Determine the (X, Y) coordinate at the center of the cell enclosing the given text.  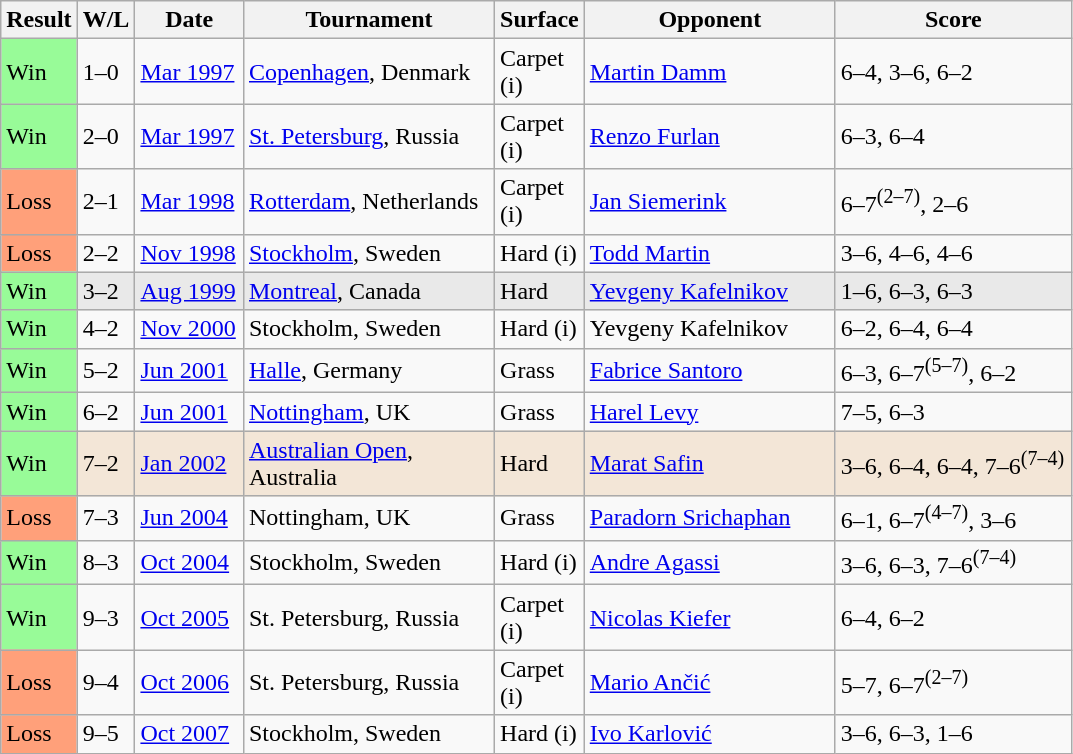
Result (39, 20)
9–4 (106, 682)
7–3 (106, 518)
Surface (540, 20)
6–3, 6–4 (953, 136)
Aug 1999 (190, 291)
Rotterdam, Netherlands (368, 202)
Jun 2004 (190, 518)
1–0 (106, 72)
Harel Levy (710, 412)
5–2 (106, 370)
3–6, 6–3, 1–6 (953, 734)
3–6, 4–6, 4–6 (953, 253)
7–2 (106, 464)
5–7, 6–7(2–7) (953, 682)
2–0 (106, 136)
Tournament (368, 20)
Montreal, Canada (368, 291)
Oct 2005 (190, 618)
W/L (106, 20)
Andre Agassi (710, 562)
Mario Ančić (710, 682)
2–1 (106, 202)
Score (953, 20)
2–2 (106, 253)
Oct 2006 (190, 682)
6–2, 6–4, 6–4 (953, 329)
6–3, 6–7(5–7), 6–2 (953, 370)
Martin Damm (710, 72)
6–4, 3–6, 6–2 (953, 72)
Copenhagen, Denmark (368, 72)
6–2 (106, 412)
1–6, 6–3, 6–3 (953, 291)
3–2 (106, 291)
3–6, 6–3, 7–6(7–4) (953, 562)
7–5, 6–3 (953, 412)
Oct 2007 (190, 734)
3–6, 6–4, 6–4, 7–6(7–4) (953, 464)
Todd Martin (710, 253)
Paradorn Srichaphan (710, 518)
Date (190, 20)
6–1, 6–7(4–7), 3–6 (953, 518)
9–5 (106, 734)
Jan 2002 (190, 464)
Jan Siemerink (710, 202)
Nov 1998 (190, 253)
Australian Open, Australia (368, 464)
Nov 2000 (190, 329)
Halle, Germany (368, 370)
Fabrice Santoro (710, 370)
Ivo Karlović (710, 734)
Nicolas Kiefer (710, 618)
6–4, 6–2 (953, 618)
Opponent (710, 20)
Oct 2004 (190, 562)
9–3 (106, 618)
Renzo Furlan (710, 136)
4–2 (106, 329)
Marat Safin (710, 464)
6–7(2–7), 2–6 (953, 202)
Mar 1998 (190, 202)
8–3 (106, 562)
